Output the (x, y) coordinate of the center of the cell containing the given text.  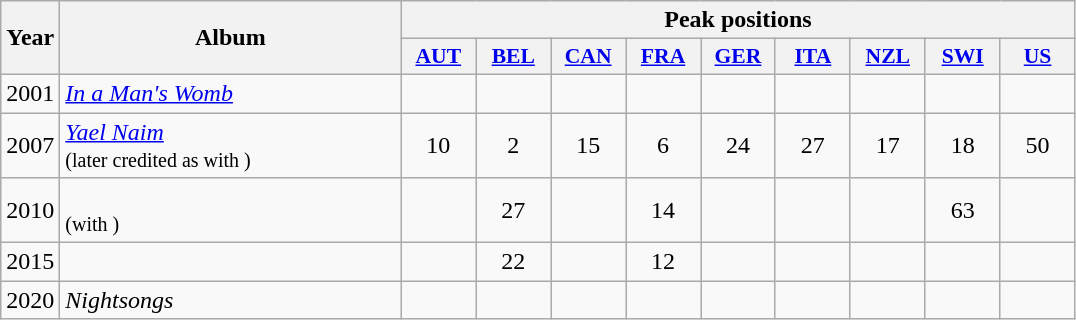
NZL (888, 57)
18 (962, 144)
2015 (30, 262)
Peak positions (738, 20)
CAN (588, 57)
SWI (962, 57)
Year (30, 38)
14 (664, 210)
2007 (30, 144)
6 (664, 144)
US (1038, 57)
FRA (664, 57)
In a Man's Womb (230, 93)
GER (738, 57)
15 (588, 144)
Nightsongs (230, 300)
12 (664, 262)
2010 (30, 210)
2001 (30, 93)
(with ) (230, 210)
50 (1038, 144)
22 (514, 262)
Album (230, 38)
63 (962, 210)
2020 (30, 300)
2 (514, 144)
AUT (438, 57)
BEL (514, 57)
Yael Naim(later credited as with ) (230, 144)
24 (738, 144)
10 (438, 144)
ITA (812, 57)
17 (888, 144)
